Determine the [x, y] coordinate at the center of the cell enclosing the given text.  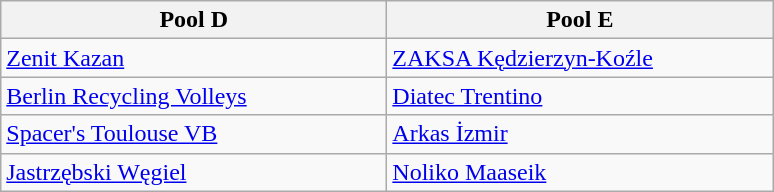
Arkas İzmir [580, 134]
ZAKSA Kędzierzyn-Koźle [580, 58]
Zenit Kazan [194, 58]
Berlin Recycling Volleys [194, 96]
Pool D [194, 20]
Pool E [580, 20]
Jastrzębski Węgiel [194, 172]
Noliko Maaseik [580, 172]
Spacer's Toulouse VB [194, 134]
Diatec Trentino [580, 96]
